Pinpoint the cell where the given text exists, returning its [X, Y] midpoint coordinate. 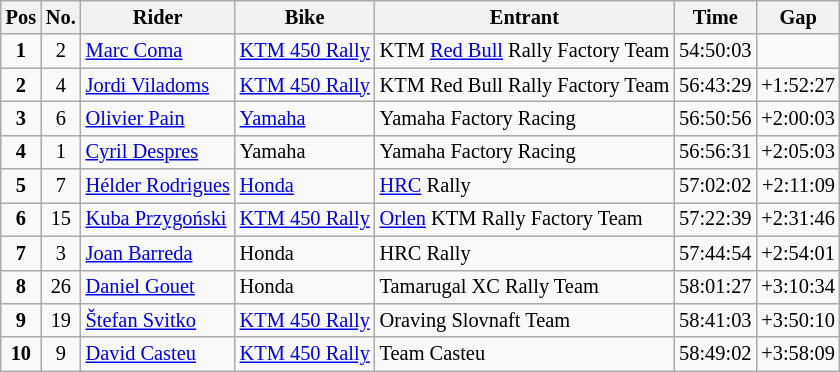
+2:05:03 [798, 152]
58:01:27 [715, 287]
Kuba Przygoński [158, 219]
57:44:54 [715, 253]
+2:31:46 [798, 219]
57:02:02 [715, 186]
Štefan Svitko [158, 320]
+2:11:09 [798, 186]
Time [715, 17]
54:50:03 [715, 51]
Hélder Rodrigues [158, 186]
56:56:31 [715, 152]
8 [21, 287]
+3:58:09 [798, 354]
Olivier Pain [158, 118]
No. [61, 17]
Pos [21, 17]
Marc Coma [158, 51]
56:50:56 [715, 118]
Orlen KTM Rally Factory Team [525, 219]
+1:52:27 [798, 85]
Team Casteu [525, 354]
Oraving Slovnaft Team [525, 320]
David Casteu [158, 354]
15 [61, 219]
5 [21, 186]
Jordi Viladoms [158, 85]
Tamarugal XC Rally Team [525, 287]
10 [21, 354]
Gap [798, 17]
Cyril Despres [158, 152]
Joan Barreda [158, 253]
+2:54:01 [798, 253]
+3:10:34 [798, 287]
26 [61, 287]
Rider [158, 17]
+3:50:10 [798, 320]
Daniel Gouet [158, 287]
Entrant [525, 17]
58:49:02 [715, 354]
58:41:03 [715, 320]
19 [61, 320]
Bike [305, 17]
57:22:39 [715, 219]
56:43:29 [715, 85]
+2:00:03 [798, 118]
